Capture the cell that displays the provided text and extract its (X, Y) central coordinate. 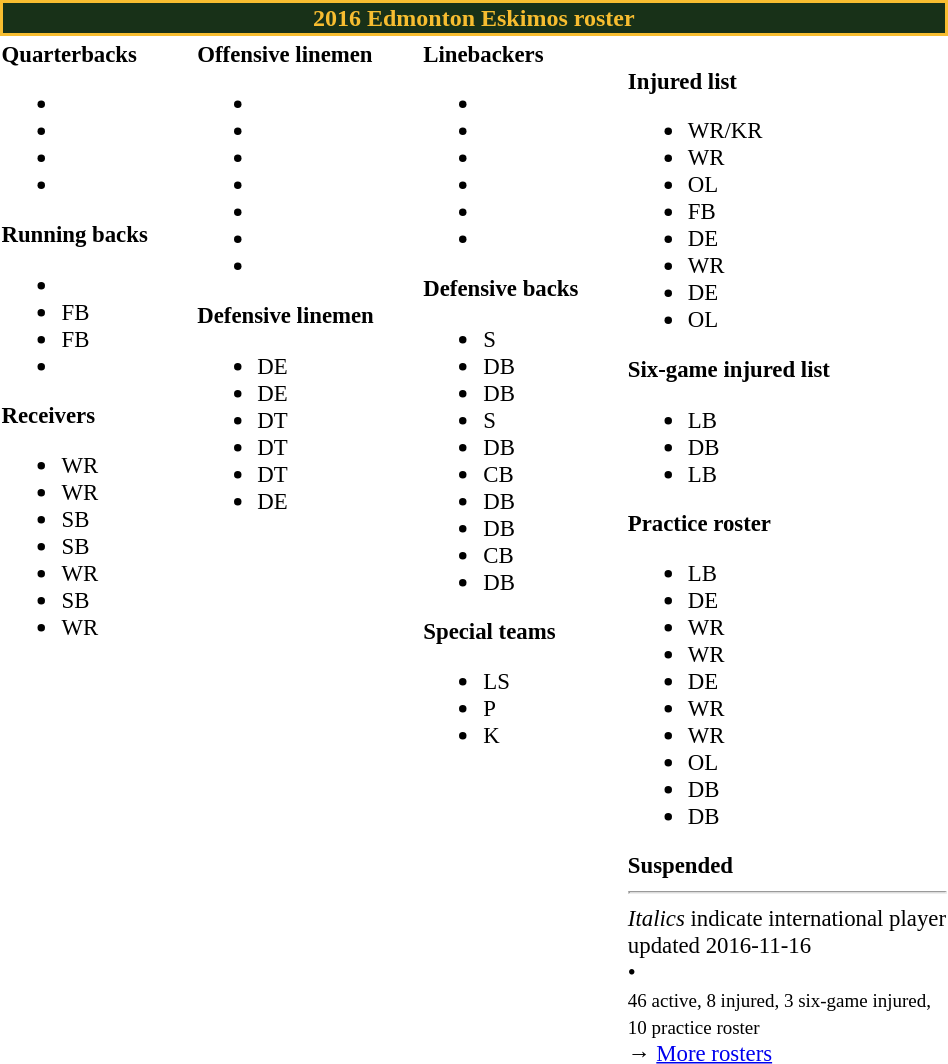
2016 Edmonton Eskimos roster (474, 18)
